Capture the cell that displays the provided text and extract its (X, Y) central coordinate. 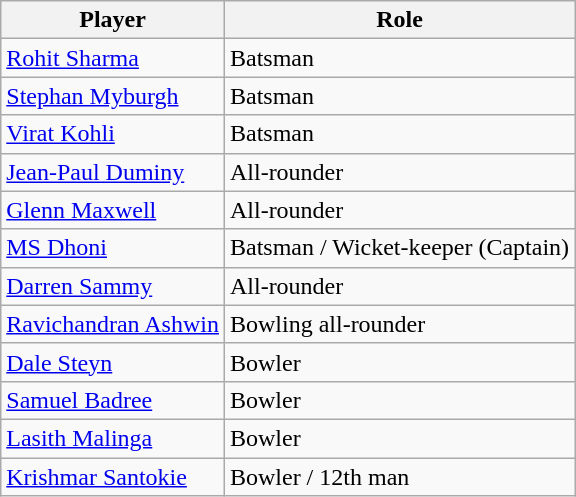
Player (113, 20)
Stephan Myburgh (113, 96)
Role (399, 20)
Samuel Badree (113, 400)
Bowler / 12th man (399, 477)
Batsman / Wicket-keeper (Captain) (399, 248)
Jean-Paul Duminy (113, 172)
Krishmar Santokie (113, 477)
Virat Kohli (113, 134)
Dale Steyn (113, 362)
Glenn Maxwell (113, 210)
Ravichandran Ashwin (113, 324)
MS Dhoni (113, 248)
Darren Sammy (113, 286)
Bowling all-rounder (399, 324)
Lasith Malinga (113, 438)
Rohit Sharma (113, 58)
